For the text-containing cell, return its midpoint in [X, Y] coordinate format. 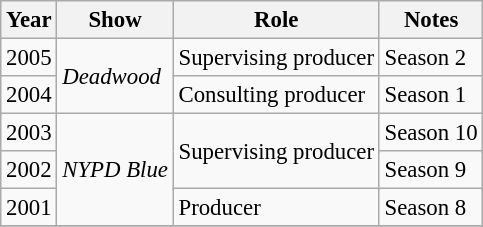
Year [29, 20]
Season 1 [431, 95]
Season 9 [431, 170]
Producer [276, 208]
Season 10 [431, 133]
Deadwood [115, 76]
NYPD Blue [115, 170]
2001 [29, 208]
2002 [29, 170]
2004 [29, 95]
Season 2 [431, 58]
Season 8 [431, 208]
Consulting producer [276, 95]
Role [276, 20]
Show [115, 20]
2005 [29, 58]
2003 [29, 133]
Notes [431, 20]
